Extract the (x, y) coordinate from the center of the cell holding the provided text.  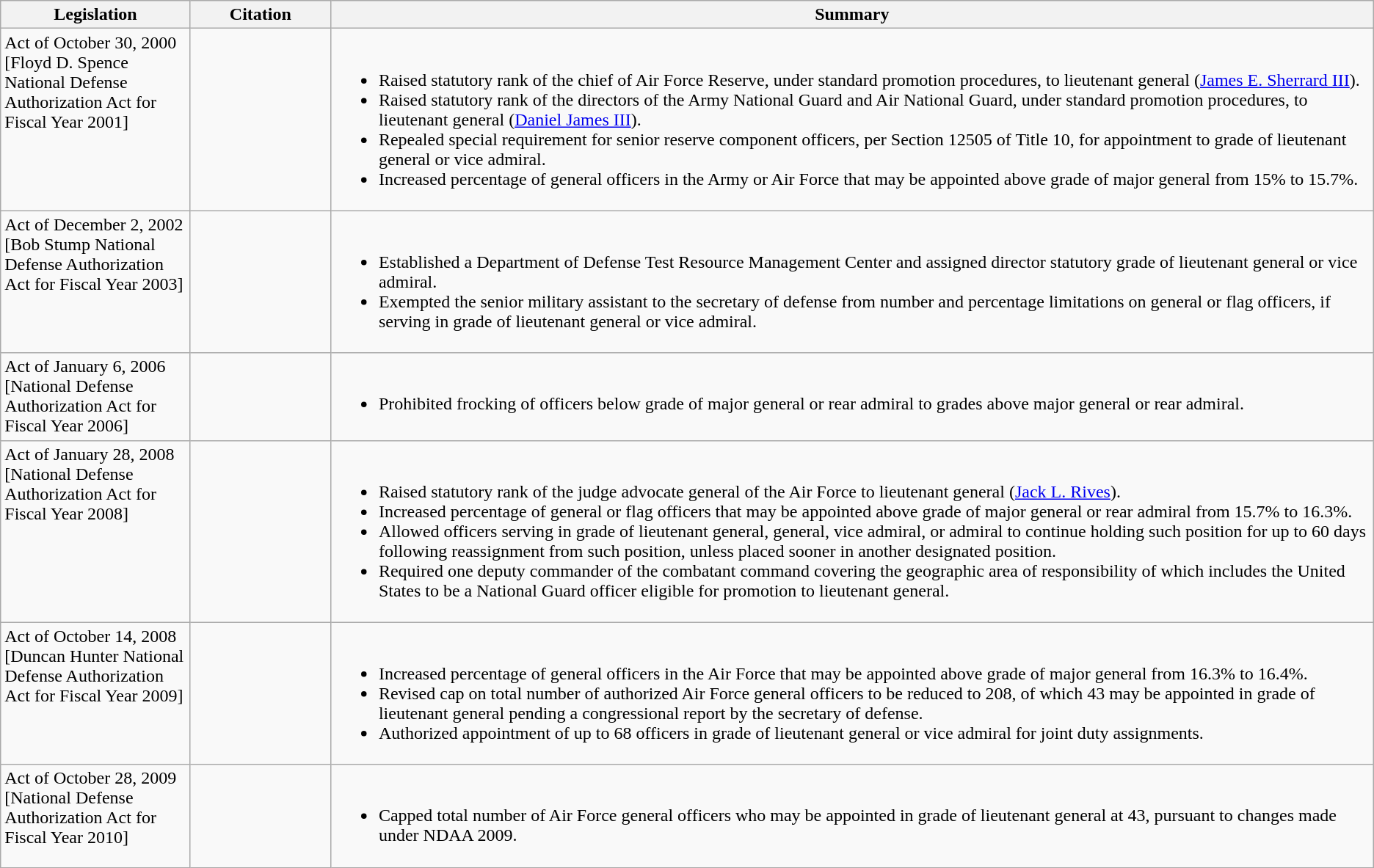
Citation (260, 15)
Act of October 30, 2000[Floyd D. Spence National Defense Authorization Act for Fiscal Year 2001] (95, 120)
Legislation (95, 15)
Prohibited frocking of officers below grade of major general or rear admiral to grades above major general or rear admiral. (851, 396)
Act of December 2, 2002[Bob Stump National Defense Authorization Act for Fiscal Year 2003] (95, 282)
Act of October 14, 2008[Duncan Hunter National Defense Authorization Act for Fiscal Year 2009] (95, 693)
Act of January 28, 2008[National Defense Authorization Act for Fiscal Year 2008] (95, 531)
Summary (851, 15)
Act of January 6, 2006[National Defense Authorization Act for Fiscal Year 2006] (95, 396)
Act of October 28, 2009[National Defense Authorization Act for Fiscal Year 2010] (95, 816)
